From the cell containing the given text, extract its center point as (X, Y) coordinate. 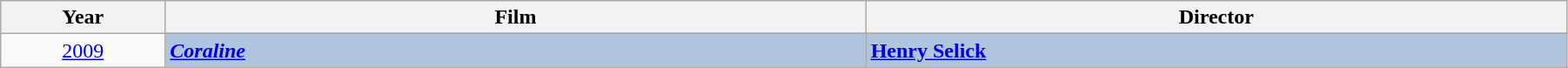
2009 (84, 51)
Film (515, 17)
Director (1216, 17)
Year (84, 17)
Coraline (515, 51)
Henry Selick (1216, 51)
